Return (X, Y) of the center of cell containing provided text 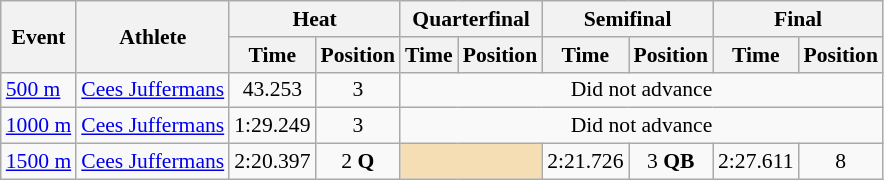
3 QB (671, 162)
1:29.249 (272, 126)
Athlete (152, 36)
2 Q (358, 162)
500 m (38, 90)
43.253 (272, 90)
1500 m (38, 162)
2:27.611 (756, 162)
Semifinal (628, 19)
Event (38, 36)
Quarterfinal (471, 19)
1000 m (38, 126)
2:20.397 (272, 162)
Heat (314, 19)
Final (798, 19)
8 (840, 162)
2:21.726 (585, 162)
